Return the [X, Y] coordinate for the center point of the cell that contains the specified text.  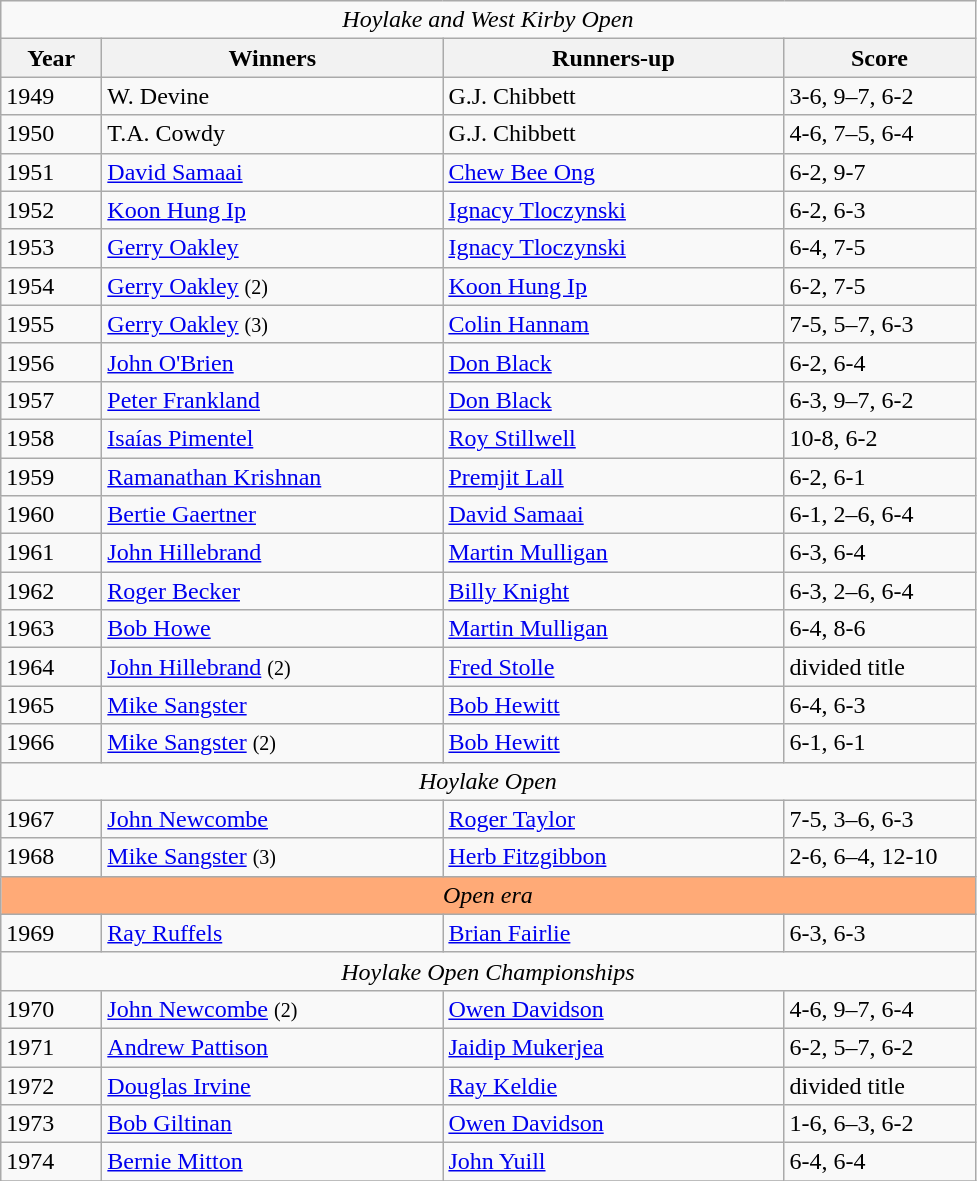
6-2, 9-7 [880, 172]
Colin Hannam [614, 324]
1957 [52, 400]
Fred Stolle [614, 667]
6-1, 2–6, 6-4 [880, 515]
7-5, 5–7, 6-3 [880, 324]
Douglas Irvine [272, 1085]
1974 [52, 1162]
1962 [52, 591]
1967 [52, 819]
Winners [272, 58]
3-6, 9–7, 6-2 [880, 96]
Bertie Gaertner [272, 515]
1960 [52, 515]
Score [880, 58]
John Newcombe [272, 819]
Herb Fitzgibbon [614, 857]
Runners-up [614, 58]
1972 [52, 1085]
Brian Fairlie [614, 933]
1965 [52, 705]
Roger Becker [272, 591]
John Newcombe (2) [272, 1009]
Ray Ruffels [272, 933]
6-1, 6-1 [880, 743]
Isaías Pimentel [272, 438]
6-3, 2–6, 6-4 [880, 591]
Chew Bee Ong [614, 172]
1954 [52, 286]
4-6, 7–5, 6-4 [880, 134]
6-3, 9–7, 6-2 [880, 400]
1955 [52, 324]
7-5, 3–6, 6-3 [880, 819]
6-4, 6-3 [880, 705]
Mike Sangster (2) [272, 743]
6-3, 6-4 [880, 553]
1950 [52, 134]
Gerry Oakley (2) [272, 286]
1970 [52, 1009]
Roy Stillwell [614, 438]
Hoylake and West Kirby Open [488, 20]
John Yuill [614, 1162]
1964 [52, 667]
6-2, 6-3 [880, 210]
John Hillebrand (2) [272, 667]
6-2, 6-1 [880, 477]
1952 [52, 210]
Bob Giltinan [272, 1124]
Jaidip Mukerjea [614, 1047]
6-2, 5–7, 6-2 [880, 1047]
6-4, 8-6 [880, 629]
1958 [52, 438]
Hoylake Open [488, 781]
1973 [52, 1124]
John Hillebrand [272, 553]
Peter Frankland [272, 400]
6-4, 6-4 [880, 1162]
Andrew Pattison [272, 1047]
Year [52, 58]
T.A. Cowdy [272, 134]
1949 [52, 96]
6-2, 6-4 [880, 362]
2-6, 6–4, 12-10 [880, 857]
1971 [52, 1047]
Billy Knight [614, 591]
1961 [52, 553]
Open era [488, 895]
1959 [52, 477]
John O'Brien [272, 362]
Bernie Mitton [272, 1162]
Bob Howe [272, 629]
Mike Sangster [272, 705]
Premjit Lall [614, 477]
Mike Sangster (3) [272, 857]
1963 [52, 629]
Ramanathan Krishnan [272, 477]
6-3, 6-3 [880, 933]
6-4, 7-5 [880, 248]
Gerry Oakley (3) [272, 324]
W. Devine [272, 96]
Hoylake Open Championships [488, 971]
1-6, 6–3, 6-2 [880, 1124]
1966 [52, 743]
Roger Taylor [614, 819]
1956 [52, 362]
Gerry Oakley [272, 248]
6-2, 7-5 [880, 286]
Ray Keldie [614, 1085]
10-8, 6-2 [880, 438]
1953 [52, 248]
4-6, 9–7, 6-4 [880, 1009]
1968 [52, 857]
1951 [52, 172]
1969 [52, 933]
